Extract the [X, Y] coordinate from the center of the cell holding the provided text.  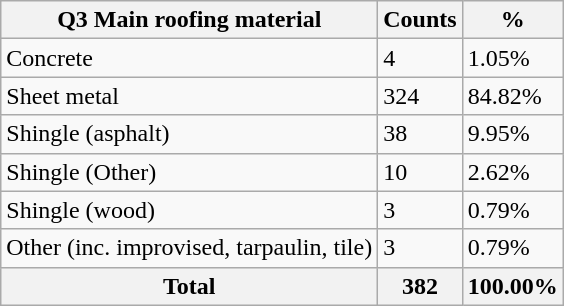
Counts [420, 20]
Shingle (asphalt) [190, 134]
Total [190, 286]
9.95% [512, 134]
2.62% [512, 172]
10 [420, 172]
Other (inc. improvised, tarpaulin, tile) [190, 248]
84.82% [512, 96]
324 [420, 96]
Shingle (Other) [190, 172]
382 [420, 286]
38 [420, 134]
100.00% [512, 286]
Concrete [190, 58]
4 [420, 58]
% [512, 20]
1.05% [512, 58]
Shingle (wood) [190, 210]
Q3 Main roofing material [190, 20]
Sheet metal [190, 96]
